Capture the cell that displays the provided text and extract its [x, y] central coordinate. 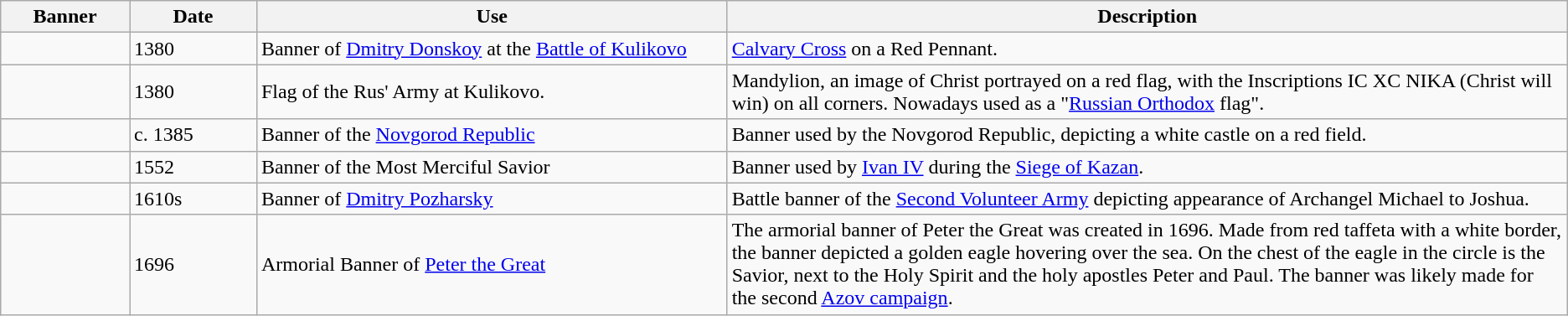
c. 1385 [193, 135]
1610s [193, 199]
1696 [193, 265]
1552 [193, 167]
Banner used by Ivan IV during the Siege of Kazan. [1148, 167]
Banner of Dmitry Pozharsky [492, 199]
Calvary Cross on a Red Pennant. [1148, 49]
Use [492, 17]
Banner of the Novgorod Republic [492, 135]
Date [193, 17]
Description [1148, 17]
Armorial Banner of Peter the Great [492, 265]
Battle banner of the Second Volunteer Army depicting appearance of Archangel Michael to Joshua. [1148, 199]
Banner of the Most Merciful Savior [492, 167]
Banner of Dmitry Donskoy at the Battle of Kulikovo [492, 49]
Banner [65, 17]
Flag of the Rus' Army at Kulikovo. [492, 92]
Banner used by the Novgorod Republic, depicting a white castle on a red field. [1148, 135]
